Extract the (x, y) coordinate from the center of the cell holding the provided text.  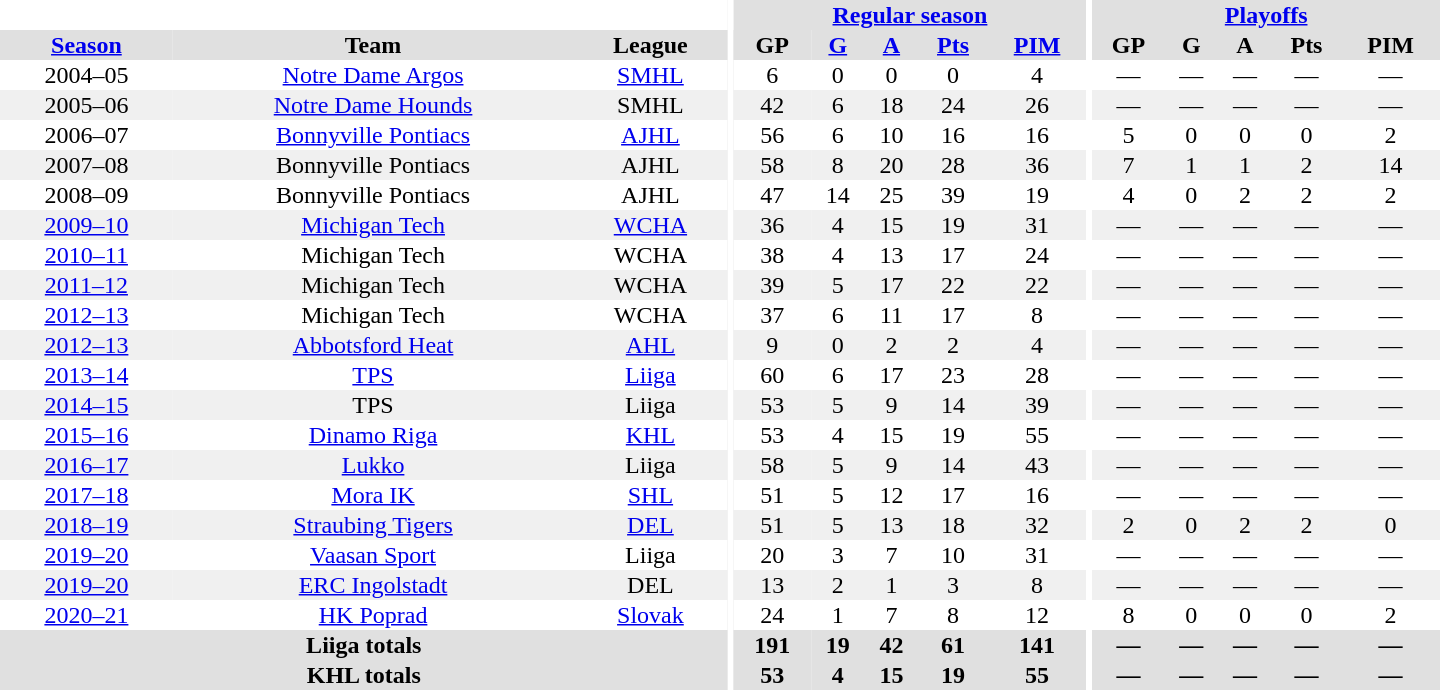
Abbotsford Heat (373, 345)
2020–21 (86, 615)
Slovak (650, 615)
KHL (650, 435)
KHL totals (364, 675)
2007–08 (86, 165)
Season (86, 45)
SHL (650, 495)
2009–10 (86, 225)
Mora IK (373, 495)
37 (772, 315)
2008–09 (86, 195)
32 (1038, 525)
2010–11 (86, 255)
Dinamo Riga (373, 435)
2011–12 (86, 285)
Straubing Tigers (373, 525)
11 (892, 315)
2015–16 (86, 435)
2004–05 (86, 75)
56 (772, 135)
61 (952, 645)
2018–19 (86, 525)
38 (772, 255)
47 (772, 195)
League (650, 45)
Playoffs (1266, 15)
AHL (650, 345)
2014–15 (86, 405)
60 (772, 375)
25 (892, 195)
2013–14 (86, 375)
2017–18 (86, 495)
191 (772, 645)
26 (1038, 105)
Notre Dame Argos (373, 75)
Notre Dame Hounds (373, 105)
23 (952, 375)
Liiga totals (364, 645)
2006–07 (86, 135)
43 (1038, 465)
Lukko (373, 465)
2016–17 (86, 465)
Team (373, 45)
HK Poprad (373, 615)
Vaasan Sport (373, 555)
ERC Ingolstadt (373, 585)
2005–06 (86, 105)
141 (1038, 645)
Regular season (910, 15)
